Extract the [x, y] coordinate from the center of the cell holding the provided text.  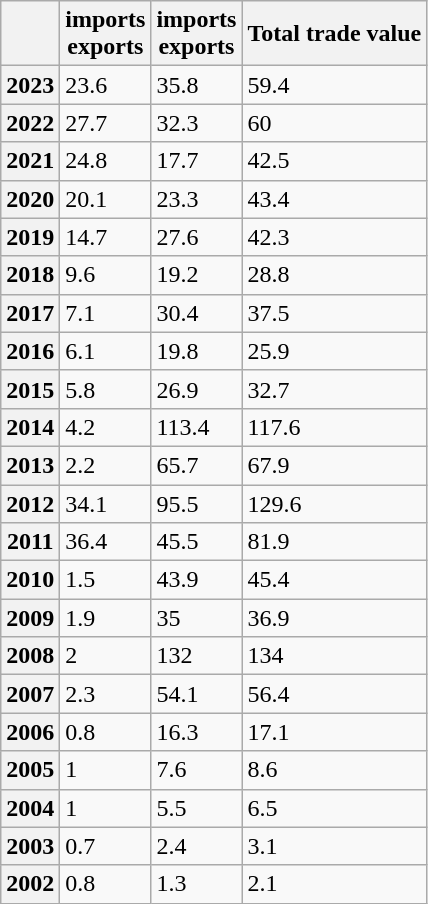
5.5 [196, 808]
4.2 [106, 427]
20.1 [106, 199]
1.5 [106, 580]
7.6 [196, 770]
59.4 [334, 85]
43.4 [334, 199]
2014 [30, 427]
9.6 [106, 275]
28.8 [334, 275]
7.1 [106, 313]
36.9 [334, 618]
2019 [30, 237]
95.5 [196, 503]
24.8 [106, 161]
2017 [30, 313]
27.7 [106, 123]
81.9 [334, 542]
5.8 [106, 389]
56.4 [334, 694]
2.3 [106, 694]
65.7 [196, 465]
54.1 [196, 694]
2.4 [196, 846]
2 [106, 656]
2021 [30, 161]
19.2 [196, 275]
8.6 [334, 770]
2010 [30, 580]
2003 [30, 846]
26.9 [196, 389]
Total trade value [334, 34]
2008 [30, 656]
2006 [30, 732]
2020 [30, 199]
129.6 [334, 503]
14.7 [106, 237]
3.1 [334, 846]
35.8 [196, 85]
25.9 [334, 351]
35 [196, 618]
117.6 [334, 427]
23.3 [196, 199]
27.6 [196, 237]
2.1 [334, 884]
16.3 [196, 732]
6.5 [334, 808]
1.3 [196, 884]
2.2 [106, 465]
2007 [30, 694]
42.5 [334, 161]
1.9 [106, 618]
2023 [30, 85]
37.5 [334, 313]
34.1 [106, 503]
2002 [30, 884]
2009 [30, 618]
2011 [30, 542]
2015 [30, 389]
2012 [30, 503]
60 [334, 123]
30.4 [196, 313]
19.8 [196, 351]
0.7 [106, 846]
2005 [30, 770]
17.7 [196, 161]
42.3 [334, 237]
134 [334, 656]
132 [196, 656]
2016 [30, 351]
2004 [30, 808]
23.6 [106, 85]
67.9 [334, 465]
43.9 [196, 580]
17.1 [334, 732]
2013 [30, 465]
2018 [30, 275]
45.5 [196, 542]
45.4 [334, 580]
113.4 [196, 427]
6.1 [106, 351]
36.4 [106, 542]
32.7 [334, 389]
32.3 [196, 123]
2022 [30, 123]
